Provide the (X, Y) coordinate of the cell's center where the given text is located.  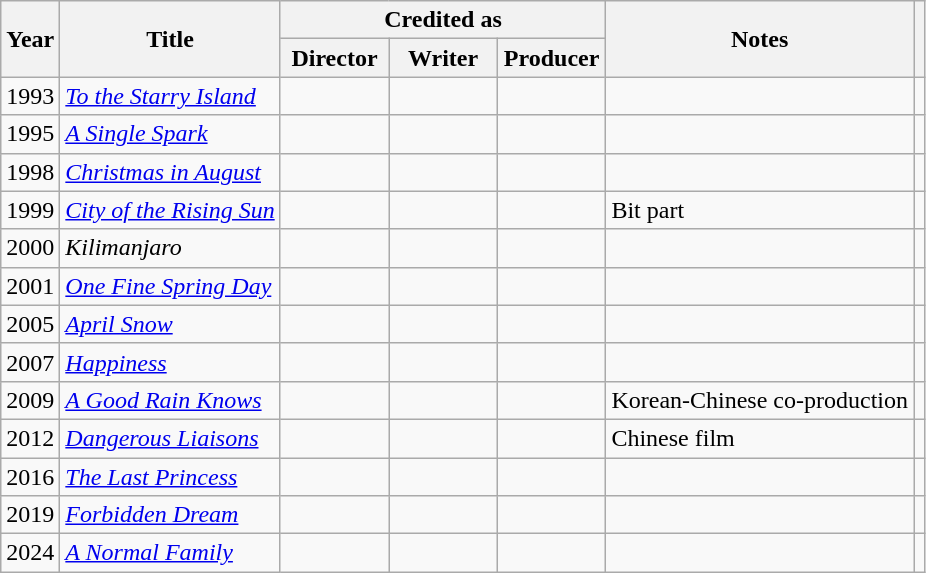
Korean-Chinese co-production (760, 400)
One Fine Spring Day (170, 286)
A Normal Family (170, 553)
2005 (30, 324)
A Single Spark (170, 134)
Dangerous Liaisons (170, 438)
Notes (760, 39)
Chinese film (760, 438)
Year (30, 39)
2016 (30, 477)
Producer (552, 58)
2007 (30, 362)
2024 (30, 553)
Credited as (443, 20)
Christmas in August (170, 172)
Kilimanjaro (170, 248)
2009 (30, 400)
The Last Princess (170, 477)
Forbidden Dream (170, 515)
April Snow (170, 324)
City of the Rising Sun (170, 210)
1999 (30, 210)
2012 (30, 438)
Happiness (170, 362)
1995 (30, 134)
2000 (30, 248)
Title (170, 39)
1993 (30, 96)
Bit part (760, 210)
1998 (30, 172)
Director (334, 58)
2019 (30, 515)
To the Starry Island (170, 96)
Writer (444, 58)
2001 (30, 286)
A Good Rain Knows (170, 400)
